Capture the cell that displays the provided text and extract its [x, y] central coordinate. 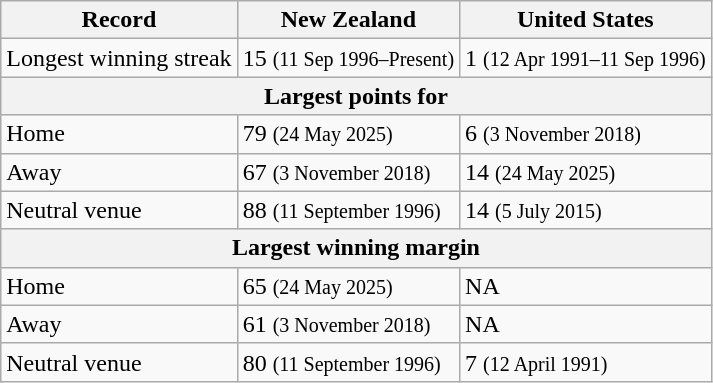
1 (12 Apr 1991–11 Sep 1996) [586, 58]
6 (3 November 2018) [586, 134]
79 (24 May 2025) [348, 134]
88 (11 September 1996) [348, 210]
7 (12 April 1991) [586, 362]
80 (11 September 1996) [348, 362]
14 (24 May 2025) [586, 172]
Longest winning streak [119, 58]
15 (11 Sep 1996–Present) [348, 58]
67 (3 November 2018) [348, 172]
Largest points for [356, 96]
14 (5 July 2015) [586, 210]
65 (24 May 2025) [348, 286]
New Zealand [348, 20]
Largest winning margin [356, 248]
61 (3 November 2018) [348, 324]
Record [119, 20]
United States [586, 20]
